Extract the [x, y] coordinate from the center of the cell holding the provided text.  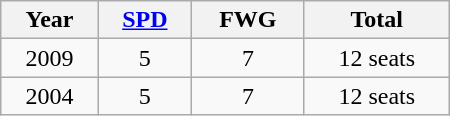
2009 [50, 58]
FWG [248, 20]
SPD [144, 20]
2004 [50, 96]
Total [376, 20]
Year [50, 20]
